Scan for the cell matching the given text and deliver its [x, y] coordinate at center. 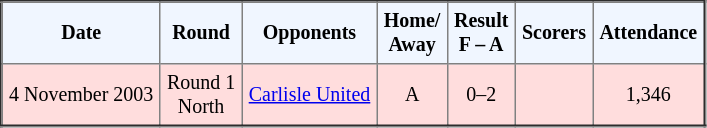
Round 1North [201, 95]
Opponents [310, 33]
Date [82, 33]
A [412, 95]
Carlisle United [310, 95]
Home/Away [412, 33]
ResultF – A [481, 33]
1,346 [649, 95]
Attendance [649, 33]
Scorers [554, 33]
Round [201, 33]
0–2 [481, 95]
4 November 2003 [82, 95]
